Extract the [x, y] coordinate from the center of the cell holding the provided text.  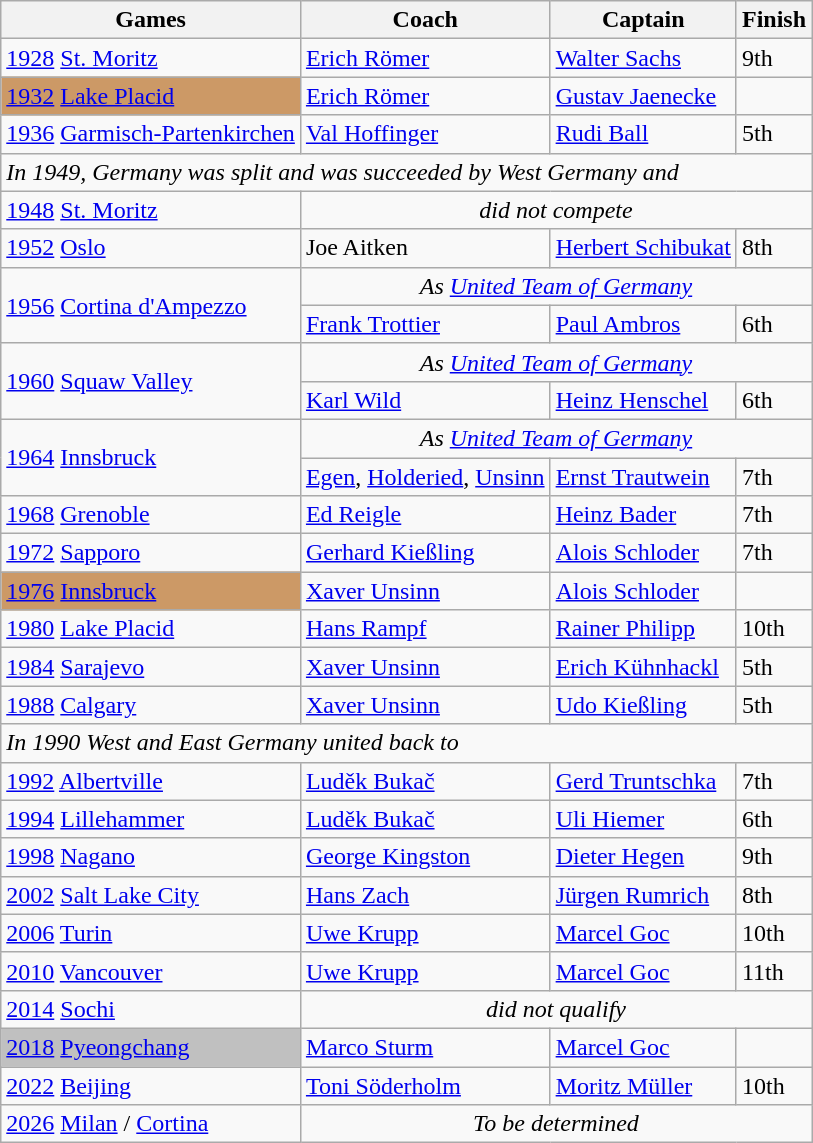
1928 St. Moritz [151, 58]
Karl Wild [425, 400]
Heinz Bader [643, 515]
Marco Sturm [425, 1047]
Egen, Holderied, Unsinn [425, 477]
Toni Söderholm [425, 1085]
Ed Reigle [425, 515]
1988 Calgary [151, 705]
Val Hoffinger [425, 134]
2010 Vancouver [151, 971]
11th [774, 971]
Paul Ambros [643, 324]
In 1949, Germany was split and was succeeded by West Germany and [406, 172]
did not qualify [556, 1009]
1980 Lake Placid [151, 629]
Gustav Jaenecke [643, 96]
1994 Lillehammer [151, 819]
Dieter Hegen [643, 857]
2022 Beijing [151, 1085]
1972 Sapporo [151, 553]
Heinz Henschel [643, 400]
In 1990 West and East Germany united back to [406, 743]
1964 Innsbruck [151, 457]
Gerd Truntschka [643, 781]
1984 Sarajevo [151, 667]
Frank Trottier [425, 324]
Herbert Schibukat [643, 248]
Rudi Ball [643, 134]
2026 Milan / Cortina [151, 1124]
Walter Sachs [643, 58]
Moritz Müller [643, 1085]
2002 Salt Lake City [151, 895]
2006 Turin [151, 933]
Hans Rampf [425, 629]
1952 Oslo [151, 248]
did not compete [556, 210]
1998 Nagano [151, 857]
Udo Kießling [643, 705]
Coach [425, 20]
1960 Squaw Valley [151, 381]
To be determined [556, 1124]
George Kingston [425, 857]
1968 Grenoble [151, 515]
Finish [774, 20]
1956 Cortina d'Ampezzo [151, 305]
2018 Pyeongchang [151, 1047]
Hans Zach [425, 895]
Games [151, 20]
Ernst Trautwein [643, 477]
Joe Aitken [425, 248]
2014 Sochi [151, 1009]
1976 Innsbruck [151, 591]
Jürgen Rumrich [643, 895]
Uli Hiemer [643, 819]
1948 St. Moritz [151, 210]
Captain [643, 20]
Erich Kühnhackl [643, 667]
1936 Garmisch-Partenkirchen [151, 134]
1992 Albertville [151, 781]
Gerhard Kießling [425, 553]
1932 Lake Placid [151, 96]
Rainer Philipp [643, 629]
